Detect which cell encompasses the target text, then output its (x, y) center coordinate. 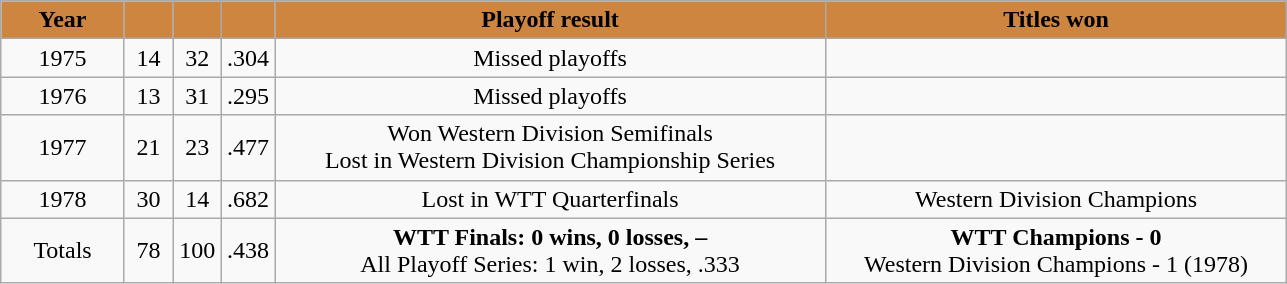
21 (148, 148)
.304 (248, 58)
1977 (63, 148)
Totals (63, 250)
1978 (63, 199)
Western Division Champions (1056, 199)
13 (148, 96)
1976 (63, 96)
WTT Champions - 0Western Division Champions - 1 (1978) (1056, 250)
.477 (248, 148)
100 (198, 250)
23 (198, 148)
WTT Finals: 0 wins, 0 losses, –All Playoff Series: 1 win, 2 losses, .333 (550, 250)
.682 (248, 199)
Won Western Division SemifinalsLost in Western Division Championship Series (550, 148)
32 (198, 58)
31 (198, 96)
Titles won (1056, 20)
Playoff result (550, 20)
30 (148, 199)
Year (63, 20)
.295 (248, 96)
Lost in WTT Quarterfinals (550, 199)
1975 (63, 58)
.438 (248, 250)
78 (148, 250)
